Extract the (x, y) coordinate from the center of the cell holding the provided text.  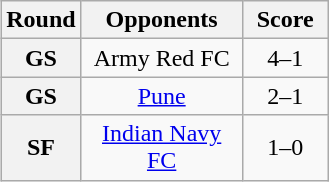
1–0 (285, 148)
Indian Navy FC (162, 148)
2–1 (285, 96)
Opponents (162, 20)
4–1 (285, 58)
Round (41, 20)
Pune (162, 96)
SF (41, 148)
Score (285, 20)
Army Red FC (162, 58)
